Return the [x, y] coordinate for the center point of the cell that contains the specified text.  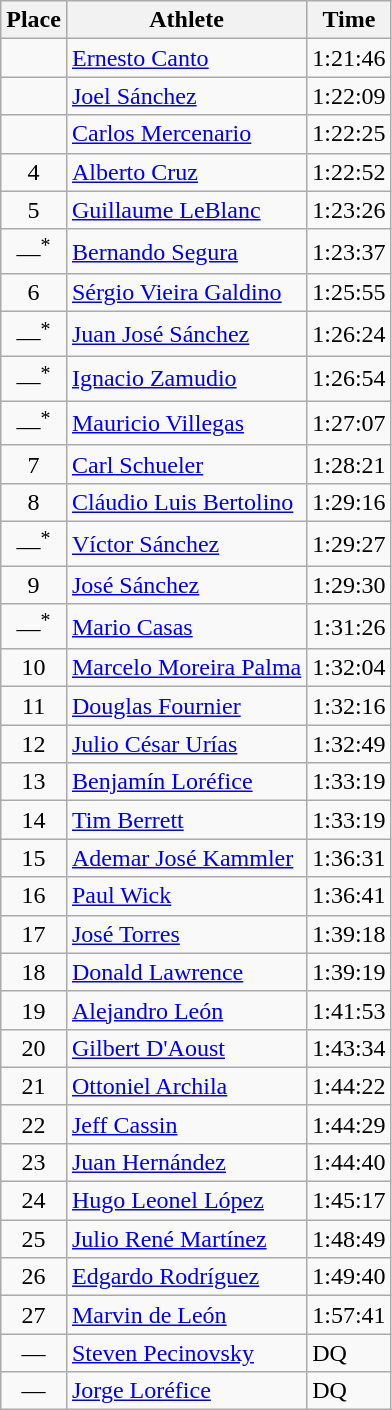
20 [34, 1048]
1:22:52 [349, 172]
Jeff Cassin [186, 1124]
1:29:30 [349, 585]
6 [34, 293]
Juan José Sánchez [186, 334]
Jorge Loréfice [186, 1391]
1:39:19 [349, 972]
18 [34, 972]
23 [34, 1163]
1:49:40 [349, 1277]
1:57:41 [349, 1315]
Place [34, 20]
1:32:16 [349, 706]
Carl Schueler [186, 464]
1:27:07 [349, 424]
Marcelo Moreira Palma [186, 668]
Julio César Urías [186, 744]
5 [34, 210]
8 [34, 502]
1:23:37 [349, 252]
Alejandro León [186, 1010]
Guillaume LeBlanc [186, 210]
10 [34, 668]
16 [34, 896]
1:44:29 [349, 1124]
Julio René Martínez [186, 1239]
12 [34, 744]
Joel Sánchez [186, 96]
Steven Pecinovsky [186, 1353]
Ernesto Canto [186, 58]
7 [34, 464]
24 [34, 1201]
1:23:26 [349, 210]
19 [34, 1010]
11 [34, 706]
1:32:04 [349, 668]
1:31:26 [349, 626]
Juan Hernández [186, 1163]
1:28:21 [349, 464]
José Torres [186, 934]
Ademar José Kammler [186, 858]
1:41:53 [349, 1010]
Carlos Mercenario [186, 134]
Marvin de León [186, 1315]
Sérgio Vieira Galdino [186, 293]
Edgardo Rodríguez [186, 1277]
1:48:49 [349, 1239]
1:36:31 [349, 858]
1:26:24 [349, 334]
Hugo Leonel López [186, 1201]
Mauricio Villegas [186, 424]
Tim Berrett [186, 820]
Ignacio Zamudio [186, 378]
Douglas Fournier [186, 706]
1:25:55 [349, 293]
1:44:22 [349, 1086]
Víctor Sánchez [186, 544]
1:43:34 [349, 1048]
José Sánchez [186, 585]
Bernando Segura [186, 252]
14 [34, 820]
1:36:41 [349, 896]
17 [34, 934]
Time [349, 20]
Mario Casas [186, 626]
15 [34, 858]
Donald Lawrence [186, 972]
1:39:18 [349, 934]
1:29:16 [349, 502]
1:44:40 [349, 1163]
Paul Wick [186, 896]
1:26:54 [349, 378]
1:21:46 [349, 58]
22 [34, 1124]
1:29:27 [349, 544]
4 [34, 172]
1:32:49 [349, 744]
27 [34, 1315]
9 [34, 585]
21 [34, 1086]
1:22:09 [349, 96]
13 [34, 782]
Gilbert D'Aoust [186, 1048]
1:22:25 [349, 134]
1:45:17 [349, 1201]
Ottoniel Archila [186, 1086]
Alberto Cruz [186, 172]
25 [34, 1239]
Benjamín Loréfice [186, 782]
Cláudio Luis Bertolino [186, 502]
Athlete [186, 20]
26 [34, 1277]
